Provide the [X, Y] coordinate of the cell's center where the given text is located.  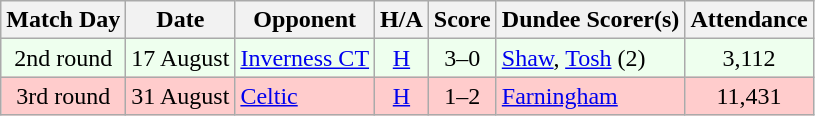
Farningham [590, 96]
2nd round [64, 58]
Score [462, 20]
1–2 [462, 96]
3,112 [749, 58]
3–0 [462, 58]
Attendance [749, 20]
11,431 [749, 96]
Match Day [64, 20]
Opponent [305, 20]
3rd round [64, 96]
Dundee Scorer(s) [590, 20]
Celtic [305, 96]
Shaw, Tosh (2) [590, 58]
Inverness CT [305, 58]
31 August [180, 96]
Date [180, 20]
H/A [402, 20]
17 August [180, 58]
